Extract the (X, Y) coordinate from the center of the cell holding the provided text.  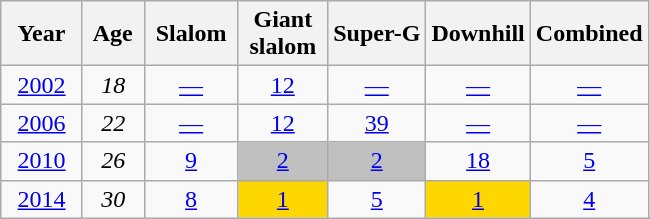
2002 (42, 85)
39 (377, 123)
4 (589, 199)
2006 (42, 123)
2014 (42, 199)
Slalom (191, 34)
Year (42, 34)
26 (113, 161)
8 (191, 199)
Downhill (478, 34)
Super-G (377, 34)
Combined (589, 34)
22 (113, 123)
Giant slalom (283, 34)
30 (113, 199)
9 (191, 161)
Age (113, 34)
2010 (42, 161)
